Scan for the cell matching the given text and deliver its (X, Y) coordinate at center. 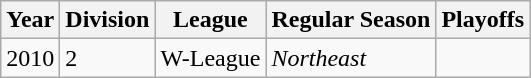
2010 (30, 58)
Regular Season (351, 20)
Playoffs (483, 20)
Division (108, 20)
2 (108, 58)
W-League (210, 58)
Northeast (351, 58)
League (210, 20)
Year (30, 20)
